Capture the cell that displays the provided text and extract its (x, y) central coordinate. 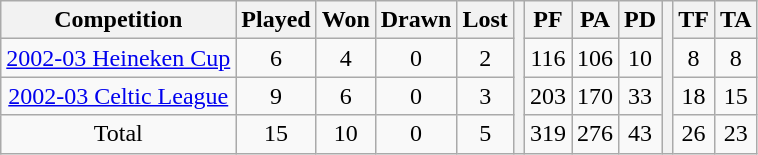
TA (736, 20)
2 (485, 58)
4 (346, 58)
23 (736, 134)
2002-03 Celtic League (118, 96)
116 (548, 58)
170 (596, 96)
Won (346, 20)
Drawn (416, 20)
Lost (485, 20)
Competition (118, 20)
203 (548, 96)
Total (118, 134)
26 (694, 134)
PD (640, 20)
5 (485, 134)
33 (640, 96)
106 (596, 58)
276 (596, 134)
PA (596, 20)
18 (694, 96)
319 (548, 134)
43 (640, 134)
2002-03 Heineken Cup (118, 58)
Played (276, 20)
TF (694, 20)
PF (548, 20)
9 (276, 96)
3 (485, 96)
